Provide the (X, Y) coordinate of the cell's center where the given text is located.  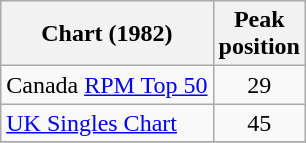
45 (259, 123)
29 (259, 85)
UK Singles Chart (107, 123)
Canada RPM Top 50 (107, 85)
Peakposition (259, 34)
Chart (1982) (107, 34)
